Return [x, y] of the center of cell containing provided text 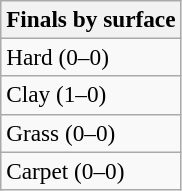
Carpet (0–0) [91, 170]
Clay (1–0) [91, 95]
Finals by surface [91, 19]
Grass (0–0) [91, 133]
Hard (0–0) [91, 57]
